Extract the (x, y) coordinate from the center of the cell holding the provided text.  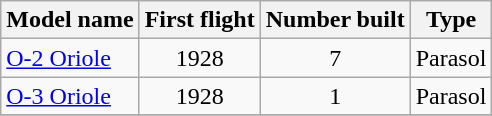
Type (451, 20)
Number built (335, 20)
O-3 Oriole (70, 96)
First flight (200, 20)
7 (335, 58)
O-2 Oriole (70, 58)
Model name (70, 20)
1 (335, 96)
